Locate the cell with the specified text and output its (x, y) center coordinate. 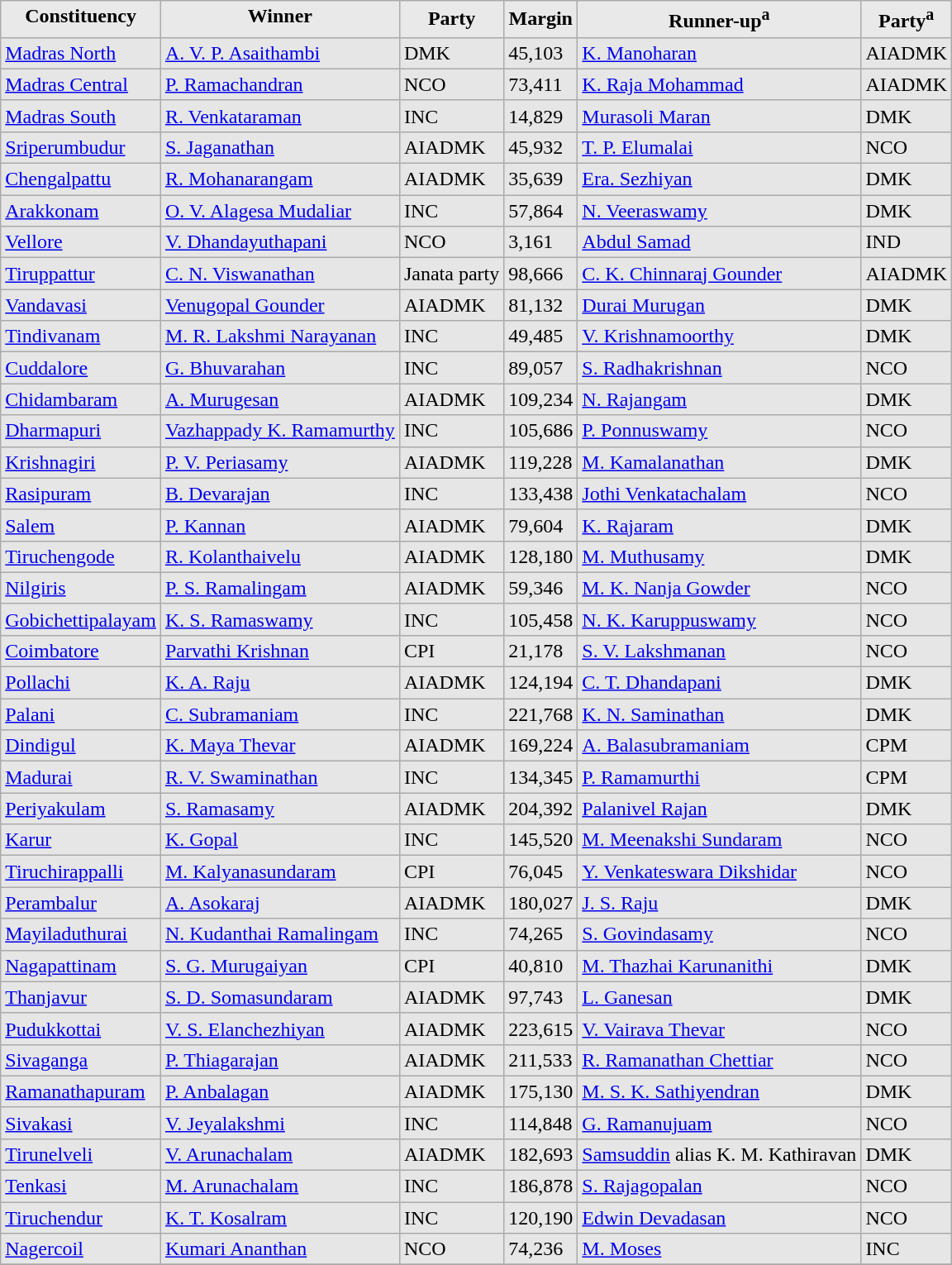
Periyakulam (81, 809)
145,520 (540, 840)
Madurai (81, 777)
Kumari Ananthan (279, 1249)
Gobichettipalayam (81, 619)
Perambalur (81, 903)
K. Manoharan (719, 53)
35,639 (540, 179)
V. Vairava Thevar (719, 1029)
M. Muthusamy (719, 556)
Constituency (81, 20)
Nagercoil (81, 1249)
Chidambaram (81, 399)
S. D. Somasundaram (279, 997)
S. Rajagopalan (719, 1186)
P. S. Ramalingam (279, 588)
Jothi Venkatachalam (719, 494)
R. Ramanathan Chettiar (719, 1060)
Tiruchendur (81, 1218)
Venugopal Gounder (279, 305)
M. S. K. Sathiyendran (719, 1091)
134,345 (540, 777)
M. Moses (719, 1249)
Sivaganga (81, 1060)
B. Devarajan (279, 494)
K. Maya Thevar (279, 746)
V. Jeyalakshmi (279, 1123)
Vellore (81, 242)
Palani (81, 714)
182,693 (540, 1154)
C. T. Dhandapani (719, 683)
204,392 (540, 809)
N. Kudanthai Ramalingam (279, 934)
C. K. Chinnaraj Gounder (719, 274)
V. Arunachalam (279, 1154)
Tenkasi (81, 1186)
S. Ramasamy (279, 809)
P. Anbalagan (279, 1091)
R. Venkataraman (279, 116)
S. G. Murugaiyan (279, 966)
Nagapattinam (81, 966)
Durai Murugan (719, 305)
211,533 (540, 1060)
Dharmapuri (81, 431)
57,864 (540, 211)
K. Raja Mohammad (719, 84)
M. R. Lakshmi Narayanan (279, 337)
M. K. Nanja Gowder (719, 588)
Thanjavur (81, 997)
Rasipuram (81, 494)
Tiruchengode (81, 556)
169,224 (540, 746)
3,161 (540, 242)
Karur (81, 840)
Margin (540, 20)
M. Kalyanasundaram (279, 871)
K. S. Ramaswamy (279, 619)
Abdul Samad (719, 242)
M. Kamalanathan (719, 462)
Tirunelveli (81, 1154)
Salem (81, 525)
Runner-upa (719, 20)
89,057 (540, 368)
49,485 (540, 337)
S. Radhakrishnan (719, 368)
M. Arunachalam (279, 1186)
45,932 (540, 147)
Tiruchirappalli (81, 871)
Parvathi Krishnan (279, 651)
119,228 (540, 462)
186,878 (540, 1186)
Partya (907, 20)
O. V. Alagesa Mudaliar (279, 211)
Dindigul (81, 746)
Chengalpattu (81, 179)
S. V. Lakshmanan (719, 651)
P. Thiagarajan (279, 1060)
N. K. Karuppuswamy (719, 619)
P. Ramachandran (279, 84)
P. Kannan (279, 525)
128,180 (540, 556)
Nilgiris (81, 588)
V. Dhandayuthapani (279, 242)
Ramanathapuram (81, 1091)
K. N. Saminathan (719, 714)
Vandavasi (81, 305)
40,810 (540, 966)
N. Rajangam (719, 399)
Pollachi (81, 683)
Madras South (81, 116)
74,265 (540, 934)
73,411 (540, 84)
79,604 (540, 525)
K. T. Kosalram (279, 1218)
R. V. Swaminathan (279, 777)
Winner (279, 20)
V. S. Elanchezhiyan (279, 1029)
N. Veeraswamy (719, 211)
Vazhappady K. Ramamurthy (279, 431)
K. Rajaram (719, 525)
L. Ganesan (719, 997)
105,458 (540, 619)
Palanivel Rajan (719, 809)
Pudukkottai (81, 1029)
Coimbatore (81, 651)
Tindivanam (81, 337)
A. Balasubramaniam (719, 746)
Madras North (81, 53)
81,132 (540, 305)
Tiruppattur (81, 274)
97,743 (540, 997)
R. Kolanthaivelu (279, 556)
74,236 (540, 1249)
175,130 (540, 1091)
Y. Venkateswara Dikshidar (719, 871)
K. A. Raju (279, 683)
P. Ponnuswamy (719, 431)
A. Murugesan (279, 399)
109,234 (540, 399)
Arakkonam (81, 211)
Party (451, 20)
R. Mohanarangam (279, 179)
S. Govindasamy (719, 934)
J. S. Raju (719, 903)
180,027 (540, 903)
Krishnagiri (81, 462)
P. V. Periasamy (279, 462)
114,848 (540, 1123)
T. P. Elumalai (719, 147)
14,829 (540, 116)
124,194 (540, 683)
A. V. P. Asaithambi (279, 53)
98,666 (540, 274)
S. Jaganathan (279, 147)
45,103 (540, 53)
Sivakasi (81, 1123)
Sriperumbudur (81, 147)
59,346 (540, 588)
Era. Sezhiyan (719, 179)
133,438 (540, 494)
105,686 (540, 431)
K. Gopal (279, 840)
21,178 (540, 651)
76,045 (540, 871)
Mayiladuthurai (81, 934)
IND (907, 242)
M. Meenakshi Sundaram (719, 840)
V. Krishnamoorthy (719, 337)
Edwin Devadasan (719, 1218)
Madras Central (81, 84)
223,615 (540, 1029)
C. N. Viswanathan (279, 274)
P. Ramamurthi (719, 777)
Samsuddin alias K. M. Kathiravan (719, 1154)
A. Asokaraj (279, 903)
Cuddalore (81, 368)
Janata party (451, 274)
221,768 (540, 714)
G. Bhuvarahan (279, 368)
G. Ramanujuam (719, 1123)
120,190 (540, 1218)
Murasoli Maran (719, 116)
M. Thazhai Karunanithi (719, 966)
C. Subramaniam (279, 714)
